Identify which cell holds the provided text, then report its (X, Y) central coordinate. 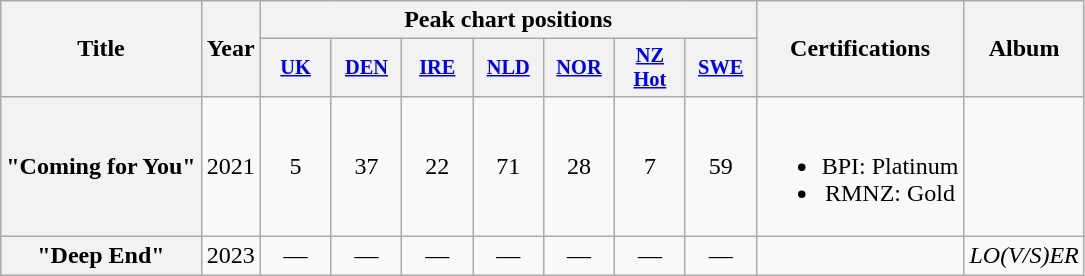
SWE (720, 68)
LO(V/S)ER (1024, 256)
NLD (508, 68)
"Coming for You" (101, 166)
71 (508, 166)
NOR (580, 68)
5 (296, 166)
"Deep End" (101, 256)
Year (230, 49)
2023 (230, 256)
37 (366, 166)
59 (720, 166)
IRE (438, 68)
Certifications (860, 49)
28 (580, 166)
UK (296, 68)
BPI: PlatinumRMNZ: Gold (860, 166)
Album (1024, 49)
NZHot (650, 68)
2021 (230, 166)
DEN (366, 68)
7 (650, 166)
Title (101, 49)
Peak chart positions (508, 20)
22 (438, 166)
